Find where the given text appears and provide that cell's center as [X, Y] coordinate. 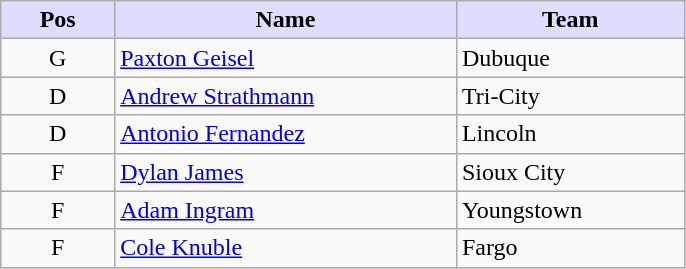
Youngstown [570, 210]
Lincoln [570, 134]
Dylan James [286, 172]
Andrew Strathmann [286, 96]
Name [286, 20]
Sioux City [570, 172]
Pos [58, 20]
Tri-City [570, 96]
Antonio Fernandez [286, 134]
Adam Ingram [286, 210]
Fargo [570, 248]
Cole Knuble [286, 248]
Dubuque [570, 58]
G [58, 58]
Paxton Geisel [286, 58]
Team [570, 20]
